Identify which cell holds the provided text, then report its [X, Y] central coordinate. 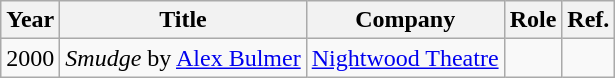
Nightwood Theatre [405, 58]
Role [533, 20]
Year [30, 20]
Title [183, 20]
2000 [30, 58]
Company [405, 20]
Smudge by Alex Bulmer [183, 58]
Ref. [588, 20]
